Detect which cell encompasses the target text, then output its [X, Y] center coordinate. 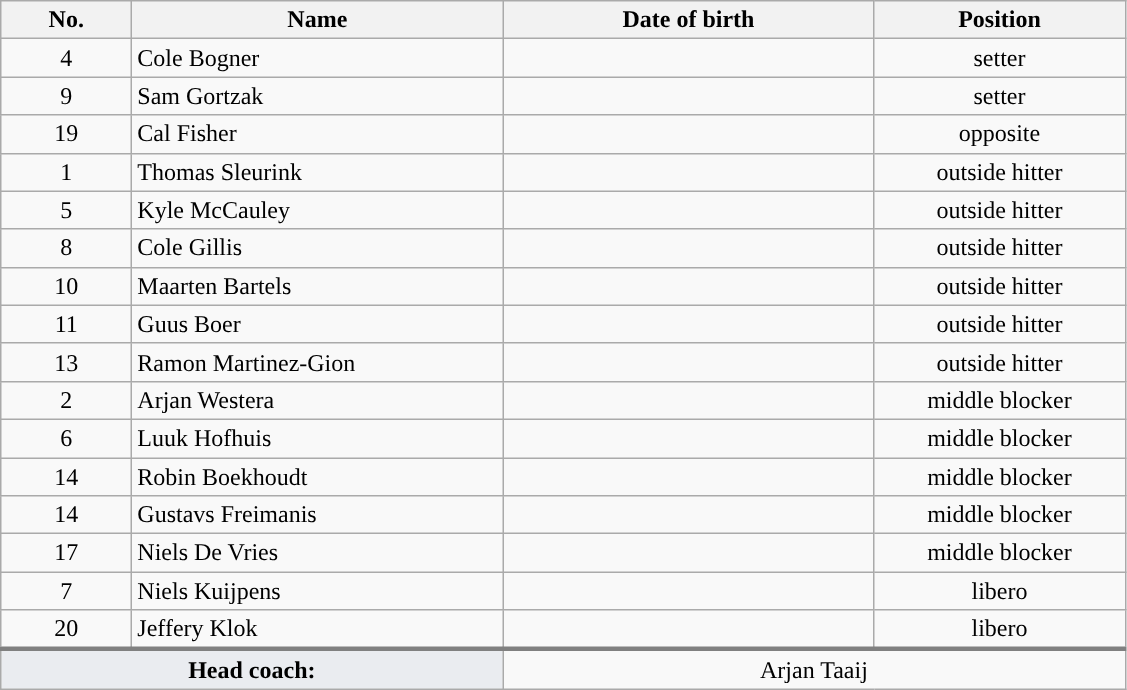
Gustavs Freimanis [318, 515]
5 [66, 210]
Guus Boer [318, 324]
Kyle McCauley [318, 210]
No. [66, 20]
10 [66, 286]
1 [66, 172]
Arjan Westera [318, 400]
Date of birth [688, 20]
Cole Gillis [318, 248]
Ramon Martinez-Gion [318, 362]
2 [66, 400]
Arjan Taaij [814, 669]
Name [318, 20]
19 [66, 134]
Jeffery Klok [318, 630]
13 [66, 362]
Cole Bogner [318, 58]
11 [66, 324]
8 [66, 248]
Sam Gortzak [318, 96]
Position [1000, 20]
17 [66, 553]
Niels Kuijpens [318, 591]
Niels De Vries [318, 553]
6 [66, 438]
Thomas Sleurink [318, 172]
7 [66, 591]
Head coach: [252, 669]
Maarten Bartels [318, 286]
4 [66, 58]
Luuk Hofhuis [318, 438]
opposite [1000, 134]
Cal Fisher [318, 134]
Robin Boekhoudt [318, 477]
9 [66, 96]
20 [66, 630]
